For the text-containing cell, return its midpoint in (X, Y) coordinate format. 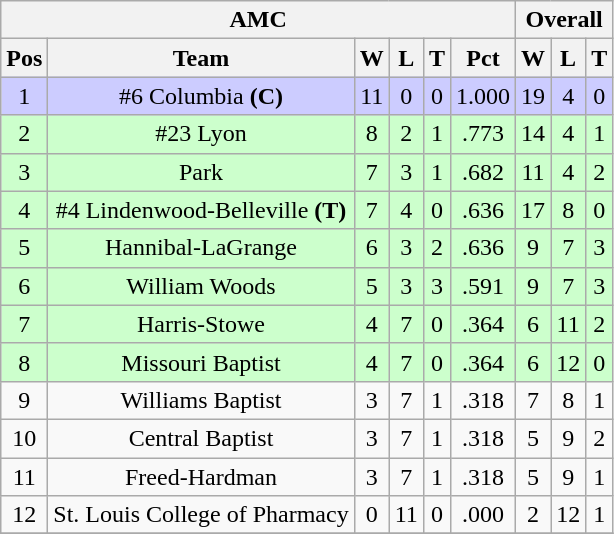
Pos (24, 58)
Harris-Stowe (201, 324)
Hannibal-LaGrange (201, 248)
Freed-Hardman (201, 477)
.000 (482, 515)
William Woods (201, 286)
Missouri Baptist (201, 362)
19 (534, 96)
AMC (258, 20)
.682 (482, 172)
#6 Columbia (C) (201, 96)
.773 (482, 134)
St. Louis College of Pharmacy (201, 515)
17 (534, 210)
.591 (482, 286)
Central Baptist (201, 438)
#23 Lyon (201, 134)
Overall (564, 20)
Team (201, 58)
#4 Lindenwood-Belleville (T) (201, 210)
1.000 (482, 96)
Park (201, 172)
Williams Baptist (201, 400)
14 (534, 134)
10 (24, 438)
Pct (482, 58)
